Return (x, y) of the center of cell containing provided text 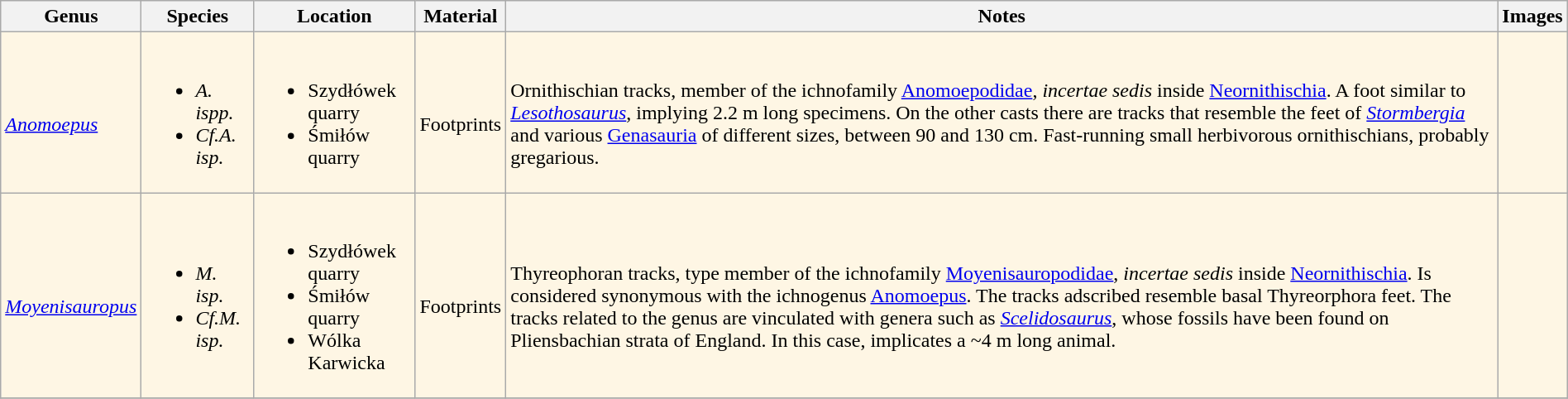
Notes (1002, 17)
Species (198, 17)
Szydłówek quarryŚmiłów quarry (334, 113)
M. isp.Cf.M. isp. (198, 296)
Szydłówek quarryŚmiłów quarryWólka Karwicka (334, 296)
Anomoepus (71, 113)
Genus (71, 17)
Material (461, 17)
Moyenisauropus (71, 296)
Images (1532, 17)
A. ispp.Cf.A. isp. (198, 113)
Location (334, 17)
